Identify which cell holds the provided text, then report its (x, y) central coordinate. 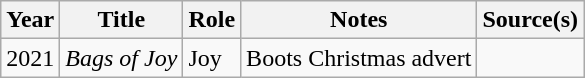
2021 (30, 58)
Year (30, 20)
Notes (359, 20)
Role (212, 20)
Source(s) (530, 20)
Bags of Joy (122, 58)
Boots Christmas advert (359, 58)
Joy (212, 58)
Title (122, 20)
